Locate the cell with the specified text and output its [X, Y] center coordinate. 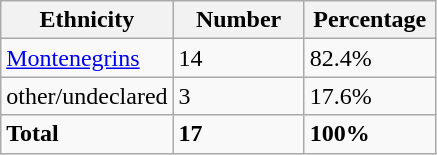
100% [370, 134]
other/undeclared [87, 96]
82.4% [370, 58]
Montenegrins [87, 58]
Number [238, 20]
3 [238, 96]
14 [238, 58]
17.6% [370, 96]
17 [238, 134]
Ethnicity [87, 20]
Percentage [370, 20]
Total [87, 134]
